Return [X, Y] of the center of cell containing provided text 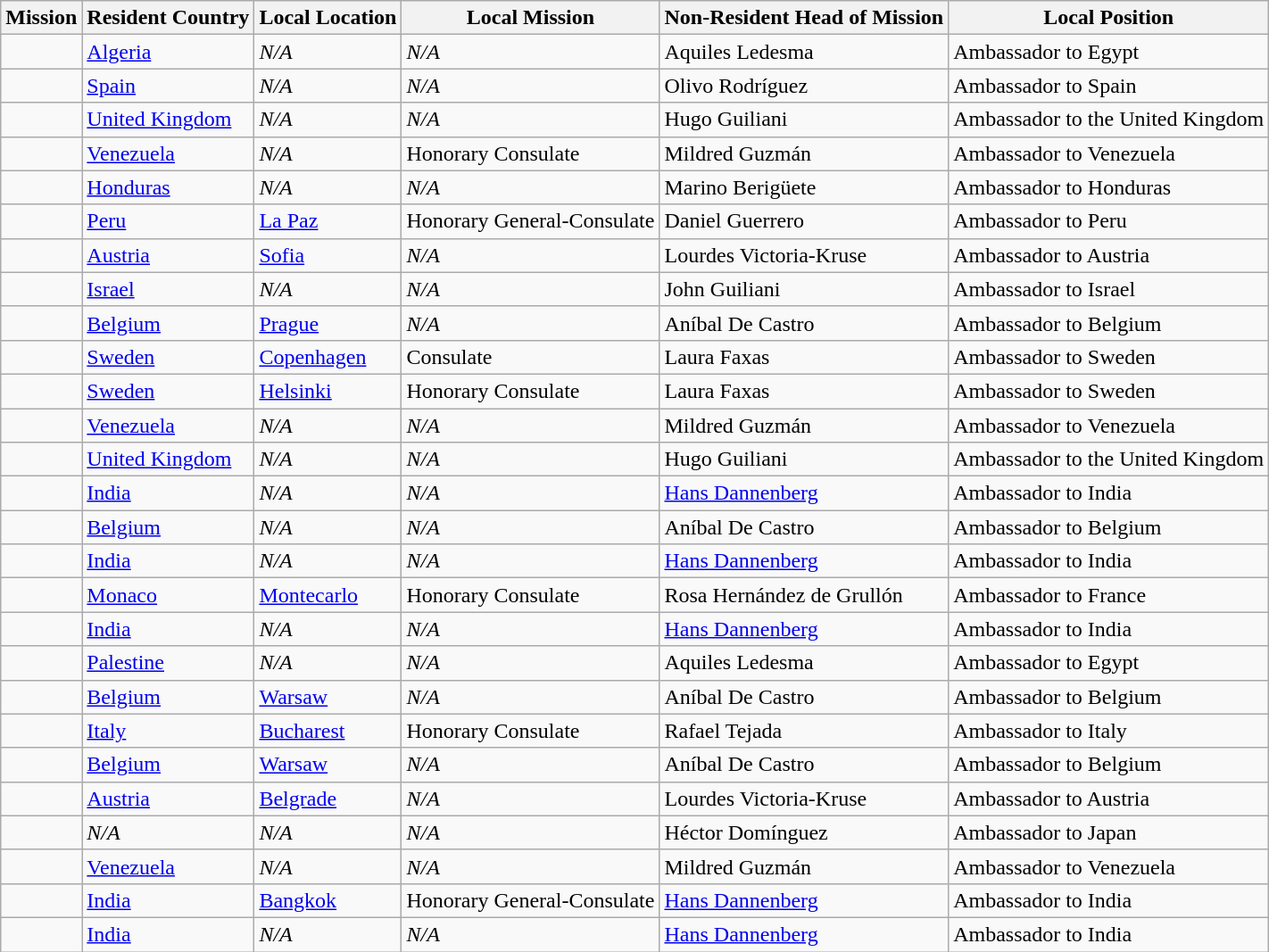
Bucharest [328, 731]
Ambassador to France [1108, 595]
Helsinki [328, 391]
Belgrade [328, 799]
Rafael Tejada [804, 731]
Bangkok [328, 900]
Marino Berigüete [804, 187]
Daniel Guerrero [804, 221]
Ambassador to Italy [1108, 731]
Non-Resident Head of Mission [804, 18]
La Paz [328, 221]
Israel [168, 289]
Palestine [168, 663]
Olivo Rodríguez [804, 86]
Local Location [328, 18]
Italy [168, 731]
Monaco [168, 595]
Honduras [168, 187]
Resident Country [168, 18]
Ambassador to Honduras [1108, 187]
Montecarlo [328, 595]
Copenhagen [328, 357]
Rosa Hernández de Grullón [804, 595]
Peru [168, 221]
Mission [41, 18]
Algeria [168, 52]
Local Mission [530, 18]
Spain [168, 86]
Local Position [1108, 18]
Ambassador to Spain [1108, 86]
John Guiliani [804, 289]
Prague [328, 323]
Consulate [530, 357]
Héctor Domínguez [804, 832]
Ambassador to Japan [1108, 832]
Ambassador to Peru [1108, 221]
Ambassador to Israel [1108, 289]
Sofia [328, 255]
